Provide the (X, Y) coordinate of the cell's center where the given text is located.  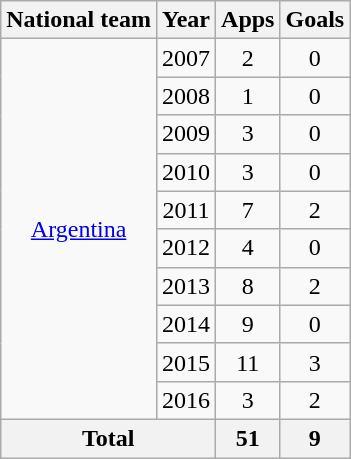
2012 (186, 248)
2015 (186, 362)
4 (248, 248)
Argentina (79, 230)
Year (186, 20)
7 (248, 210)
National team (79, 20)
Apps (248, 20)
Total (108, 438)
2010 (186, 172)
2008 (186, 96)
1 (248, 96)
2016 (186, 400)
Goals (315, 20)
2009 (186, 134)
2013 (186, 286)
51 (248, 438)
2011 (186, 210)
11 (248, 362)
2007 (186, 58)
2014 (186, 324)
8 (248, 286)
